Scan for the cell matching the given text and deliver its (X, Y) coordinate at center. 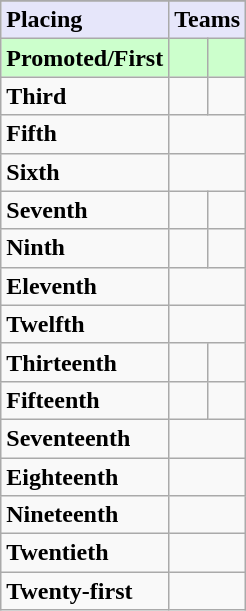
Seventh (85, 210)
Twelfth (85, 324)
Seventeenth (85, 438)
Twentieth (85, 553)
Placing (85, 20)
Fifth (85, 134)
Thirteenth (85, 362)
Nineteenth (85, 515)
Ninth (85, 248)
Sixth (85, 172)
Eleventh (85, 286)
Twenty-first (85, 591)
Teams (208, 20)
Promoted/First (85, 58)
Third (85, 96)
Fifteenth (85, 400)
Eighteenth (85, 477)
